For the text-containing cell, return its midpoint in (x, y) coordinate format. 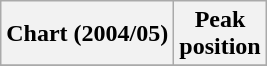
Peakposition (220, 34)
Chart (2004/05) (88, 34)
